Provide the (X, Y) coordinate of the cell's center where the given text is located.  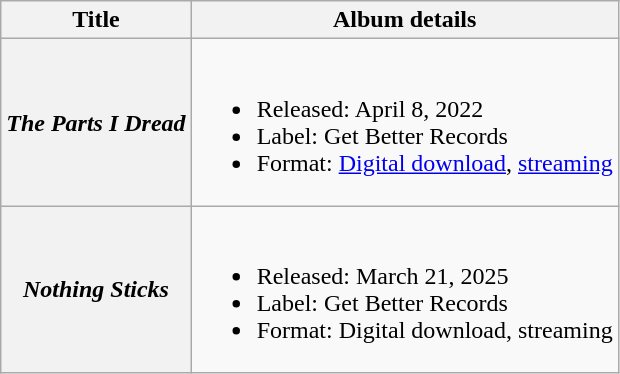
The Parts I Dread (96, 122)
Nothing Sticks (96, 290)
Title (96, 20)
Album details (404, 20)
Released: March 21, 2025Label: Get Better RecordsFormat: Digital download, streaming (404, 290)
Released: April 8, 2022Label: Get Better RecordsFormat: Digital download, streaming (404, 122)
